Search for the cell housing the specified text and yield its (X, Y) center coordinate. 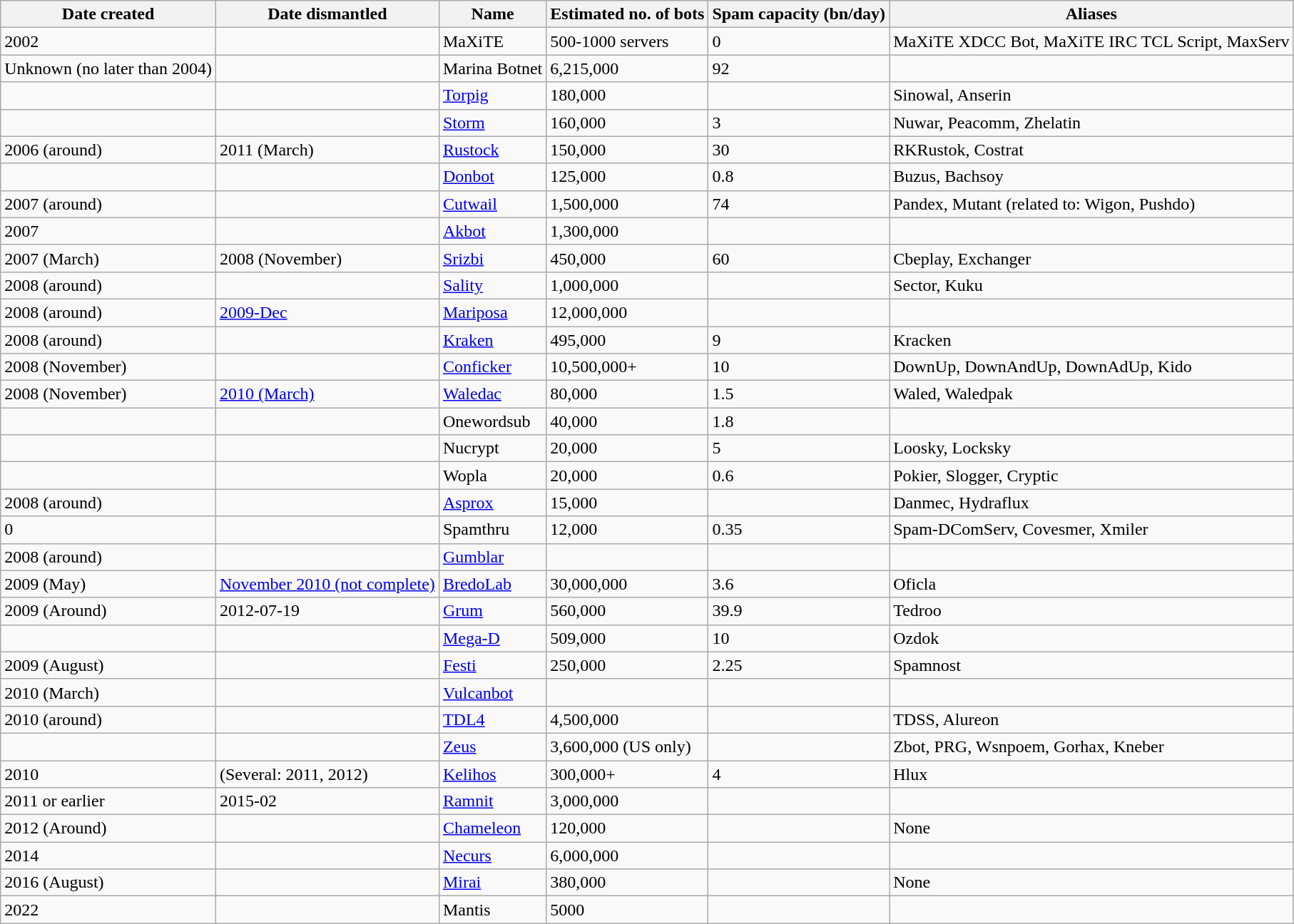
3,000,000 (628, 801)
0.8 (799, 177)
Sector, Kuku (1091, 285)
(Several: 2011, 2012) (327, 774)
2016 (August) (108, 883)
Zeus (492, 746)
60 (799, 258)
509,000 (628, 638)
Pokier, Slogger, Cryptic (1091, 476)
160,000 (628, 123)
2009 (May) (108, 584)
1.5 (799, 394)
Date dismantled (327, 14)
Vulcanbot (492, 692)
Rustock (492, 150)
0.6 (799, 476)
2007 (108, 231)
2011 or earlier (108, 801)
2015-02 (327, 801)
2007 (around) (108, 204)
40,000 (628, 421)
Nucrypt (492, 448)
Srizbi (492, 258)
2009 (Around) (108, 611)
120,000 (628, 828)
1.8 (799, 421)
2002 (108, 41)
Kracken (1091, 340)
3,600,000 (US only) (628, 746)
Tedroo (1091, 611)
1,500,000 (628, 204)
2012 (Around) (108, 828)
92 (799, 68)
Mirai (492, 883)
1,000,000 (628, 285)
12,000,000 (628, 312)
RKRustok, Costrat (1091, 150)
Sality (492, 285)
Mariposa (492, 312)
560,000 (628, 611)
Zbot, PRG, Wsnpoem, Gorhax, Kneber (1091, 746)
495,000 (628, 340)
74 (799, 204)
TDL4 (492, 719)
Loosky, Locksky (1091, 448)
500-1000 servers (628, 41)
5 (799, 448)
4 (799, 774)
MaXiTE (492, 41)
Ramnit (492, 801)
0.35 (799, 530)
Spamthru (492, 530)
6,000,000 (628, 856)
2014 (108, 856)
Wopla (492, 476)
Kelihos (492, 774)
Buzus, Bachsoy (1091, 177)
Donbot (492, 177)
380,000 (628, 883)
Spam-DComServ, Covesmer, Xmiler (1091, 530)
Chameleon (492, 828)
Necurs (492, 856)
Spam capacity (bn/day) (799, 14)
2009-Dec (327, 312)
250,000 (628, 665)
BredoLab (492, 584)
2012-07-19 (327, 611)
Cbeplay, Exchanger (1091, 258)
Aliases (1091, 14)
30,000,000 (628, 584)
Ozdok (1091, 638)
39.9 (799, 611)
Name (492, 14)
3 (799, 123)
1,300,000 (628, 231)
300,000+ (628, 774)
Asprox (492, 503)
2.25 (799, 665)
5000 (628, 910)
Unknown (no later than 2004) (108, 68)
Festi (492, 665)
Onewordsub (492, 421)
2006 (around) (108, 150)
2010 (around) (108, 719)
TDSS, Alureon (1091, 719)
9 (799, 340)
Gumblar (492, 557)
Danmec, Hydraflux (1091, 503)
30 (799, 150)
Waledac (492, 394)
Date created (108, 14)
2022 (108, 910)
Nuwar, Peacomm, Zhelatin (1091, 123)
Hlux (1091, 774)
Mantis (492, 910)
Grum (492, 611)
Storm (492, 123)
Waled, Waledpak (1091, 394)
3.6 (799, 584)
180,000 (628, 96)
450,000 (628, 258)
4,500,000 (628, 719)
6,215,000 (628, 68)
Akbot (492, 231)
Kraken (492, 340)
2010 (108, 774)
2007 (March) (108, 258)
MaXiTE XDCC Bot, MaXiTE IRC TCL Script, MaxServ (1091, 41)
10,500,000+ (628, 367)
125,000 (628, 177)
2011 (March) (327, 150)
150,000 (628, 150)
2009 (August) (108, 665)
Sinowal, Anserin (1091, 96)
80,000 (628, 394)
Estimated no. of bots (628, 14)
November 2010 (not complete) (327, 584)
15,000 (628, 503)
Mega-D (492, 638)
Marina Botnet (492, 68)
Torpig (492, 96)
Oficla (1091, 584)
Cutwail (492, 204)
DownUp, DownAndUp, DownAdUp, Kido (1091, 367)
Spamnost (1091, 665)
Pandex, Mutant (related to: Wigon, Pushdo) (1091, 204)
12,000 (628, 530)
Conficker (492, 367)
